Return (x, y) of the center of cell containing provided text 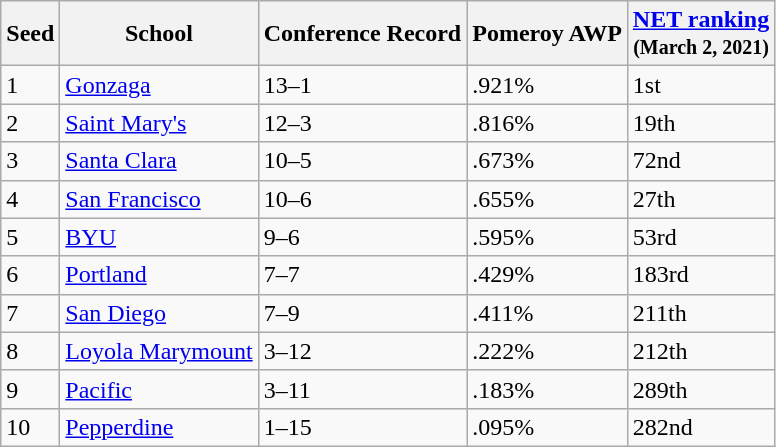
9–6 (362, 237)
211th (700, 313)
1–15 (362, 427)
3–11 (362, 389)
10–5 (362, 161)
282nd (700, 427)
Pacific (159, 389)
Gonzaga (159, 85)
7–9 (362, 313)
10 (30, 427)
1 (30, 85)
53rd (700, 237)
2 (30, 123)
San Francisco (159, 199)
.429% (548, 275)
1st (700, 85)
Seed (30, 34)
.921% (548, 85)
72nd (700, 161)
BYU (159, 237)
12–3 (362, 123)
.816% (548, 123)
4 (30, 199)
Santa Clara (159, 161)
19th (700, 123)
Pomeroy AWP (548, 34)
6 (30, 275)
8 (30, 351)
10–6 (362, 199)
Conference Record (362, 34)
.095% (548, 427)
Pepperdine (159, 427)
3 (30, 161)
7–7 (362, 275)
.183% (548, 389)
NET ranking(March 2, 2021) (700, 34)
Portland (159, 275)
.673% (548, 161)
School (159, 34)
289th (700, 389)
212th (700, 351)
7 (30, 313)
183rd (700, 275)
.222% (548, 351)
.411% (548, 313)
.595% (548, 237)
5 (30, 237)
Loyola Marymount (159, 351)
Saint Mary's (159, 123)
San Diego (159, 313)
27th (700, 199)
3–12 (362, 351)
13–1 (362, 85)
9 (30, 389)
.655% (548, 199)
